Identify which cell holds the provided text, then report its (X, Y) central coordinate. 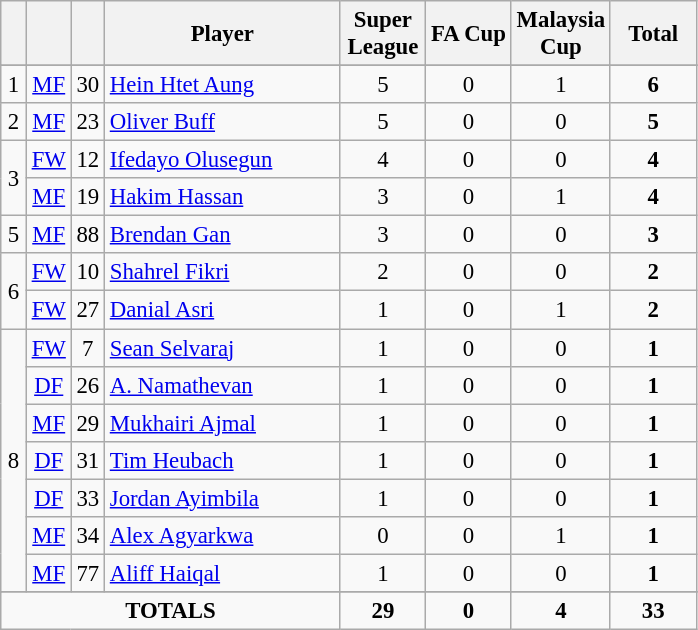
26 (88, 385)
Aliff Haiqal (222, 573)
19 (88, 197)
Oliver Buff (222, 122)
Hakim Hassan (222, 197)
88 (88, 235)
Tim Heubach (222, 460)
Hein Htet Aung (222, 85)
TOTALS (170, 611)
Shahrel Fikri (222, 273)
FA Cup (469, 34)
Alex Agyarkwa (222, 536)
Mukhairi Ajmal (222, 423)
12 (88, 160)
30 (88, 85)
Total (653, 34)
27 (88, 310)
Jordan Ayimbila (222, 498)
23 (88, 122)
Super League (383, 34)
Ifedayo Olusegun (222, 160)
31 (88, 460)
Brendan Gan (222, 235)
Sean Selvaraj (222, 348)
Danial Asri (222, 310)
10 (88, 273)
Malaysia Cup (560, 34)
34 (88, 536)
8 (14, 460)
77 (88, 573)
Player (222, 34)
7 (88, 348)
A. Namathevan (222, 385)
